Return the (X, Y) coordinate for the center point of the cell that contains the specified text.  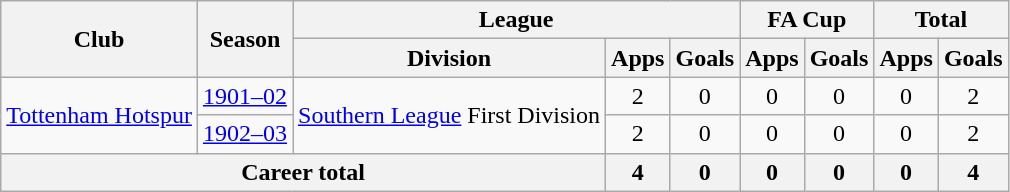
Tottenham Hotspur (100, 115)
Club (100, 39)
Career total (304, 172)
League (516, 20)
Season (244, 39)
Total (941, 20)
Division (448, 58)
1901–02 (244, 96)
1902–03 (244, 134)
FA Cup (807, 20)
Southern League First Division (448, 115)
